Return the (X, Y) coordinate for the center point of the cell that contains the specified text.  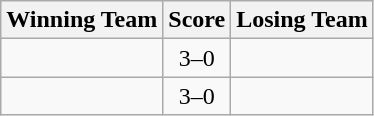
Score (197, 20)
Losing Team (302, 20)
Winning Team (82, 20)
